Output the [X, Y] coordinate of the center of the cell containing the given text.  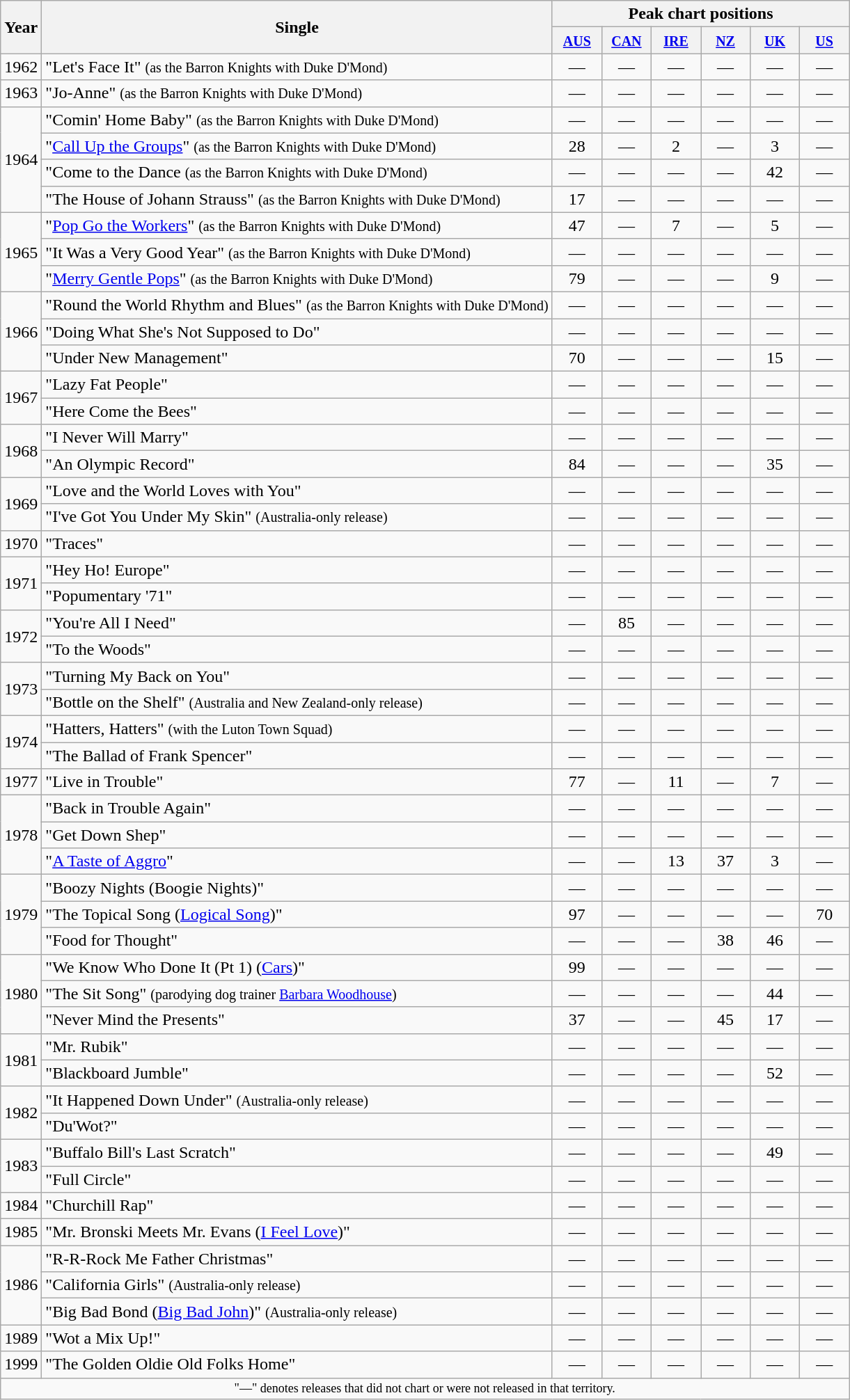
"Popumentary '71" [297, 596]
"The Topical Song (Logical Song)" [297, 914]
49 [776, 1152]
"—" denotes releases that did not chart or were not released in that territory. [425, 1389]
"Blackboard Jumble" [297, 1073]
"The Ballad of Frank Spencer" [297, 755]
"Boozy Nights (Boogie Nights)" [297, 888]
"Doing What She's Not Supposed to Do" [297, 332]
Year [21, 27]
"Churchill Rap" [297, 1206]
"To the Woods" [297, 649]
"A Taste of Aggro" [297, 861]
1986 [21, 1285]
38 [725, 941]
"Mr. Rubik" [297, 1047]
77 [576, 782]
"Hey Ho! Europe" [297, 570]
85 [627, 623]
UK [776, 40]
46 [776, 941]
"The Golden Oldie Old Folks Home" [297, 1365]
Single [297, 27]
Peak chart positions [700, 14]
1989 [21, 1338]
"Big Bad Bond (Big Bad John)" (Australia-only release) [297, 1312]
"Under New Management" [297, 358]
"Merry Gentle Pops" (as the Barron Knights with Duke D'Mond) [297, 278]
"Food for Thought" [297, 941]
1970 [21, 543]
1980 [21, 994]
"Mr. Bronski Meets Mr. Evans (I Feel Love)" [297, 1232]
1981 [21, 1060]
1984 [21, 1206]
11 [675, 782]
"An Olympic Record" [297, 464]
1979 [21, 914]
"Buffalo Bill's Last Scratch" [297, 1152]
1983 [21, 1166]
"Pop Go the Workers" (as the Barron Knights with Duke D'Mond) [297, 225]
"Let's Face It" (as the Barron Knights with Duke D'Mond) [297, 67]
US [824, 40]
1999 [21, 1365]
1977 [21, 782]
"It Was a Very Good Year" (as the Barron Knights with Duke D'Mond) [297, 252]
"California Girls" (Australia-only release) [297, 1285]
"Back in Trouble Again" [297, 809]
"Live in Trouble" [297, 782]
"Bottle on the Shelf" (Australia and New Zealand-only release) [297, 702]
"Get Down Shep" [297, 835]
9 [776, 278]
1967 [21, 398]
"Lazy Fat People" [297, 385]
CAN [627, 40]
"Wot a Mix Up!" [297, 1338]
"Come to the Dance (as the Barron Knights with Duke D'Mond) [297, 173]
1978 [21, 835]
79 [576, 278]
1962 [21, 67]
15 [776, 358]
1971 [21, 583]
1973 [21, 689]
1968 [21, 451]
"I've Got You Under My Skin" (Australia-only release) [297, 517]
1964 [21, 159]
1966 [21, 331]
35 [776, 464]
1965 [21, 252]
1985 [21, 1232]
97 [576, 914]
5 [776, 225]
1982 [21, 1113]
"You're All I Need" [297, 623]
IRE [675, 40]
"Full Circle" [297, 1179]
"We Know Who Done It (Pt 1) (Cars)" [297, 967]
"The House of Johann Strauss" (as the Barron Knights with Duke D'Mond) [297, 199]
52 [776, 1073]
13 [675, 861]
1974 [21, 742]
2 [675, 146]
"Jo-Anne" (as the Barron Knights with Duke D'Mond) [297, 93]
"I Never Will Marry" [297, 438]
"Traces" [297, 543]
45 [725, 1020]
"R-R-Rock Me Father Christmas" [297, 1259]
"Comin' Home Baby" (as the Barron Knights with Duke D'Mond) [297, 120]
44 [776, 994]
"The Sit Song" (parodying dog trainer Barbara Woodhouse) [297, 994]
"It Happened Down Under" (Australia-only release) [297, 1099]
84 [576, 464]
"Call Up the Groups" (as the Barron Knights with Duke D'Mond) [297, 146]
99 [576, 967]
"Turning My Back on You" [297, 676]
"Here Come the Bees" [297, 411]
28 [576, 146]
"Love and the World Loves with You" [297, 491]
1963 [21, 93]
42 [776, 173]
"Round the World Rhythm and Blues" (as the Barron Knights with Duke D'Mond) [297, 305]
1969 [21, 504]
1972 [21, 636]
NZ [725, 40]
47 [576, 225]
"Hatters, Hatters" (with the Luton Town Squad) [297, 729]
"Du'Wot?" [297, 1126]
"Never Mind the Presents" [297, 1020]
AUS [576, 40]
